For the text-containing cell, return its midpoint in [x, y] coordinate format. 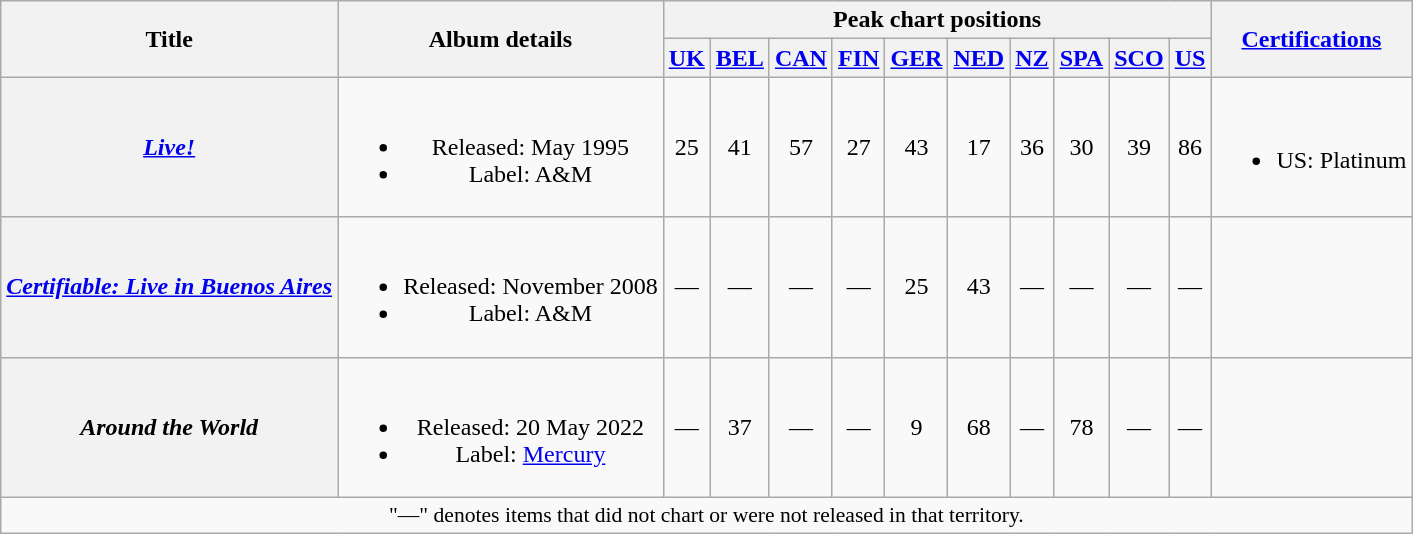
Album details [501, 39]
37 [740, 427]
Peak chart positions [937, 20]
9 [916, 427]
Certifiable: Live in Buenos Aires [170, 287]
86 [1190, 147]
Certifications [1312, 39]
Around the World [170, 427]
Released: 20 May 2022Label: Mercury [501, 427]
17 [979, 147]
GER [916, 58]
30 [1082, 147]
US: Platinum [1312, 147]
SPA [1082, 58]
"—" denotes items that did not chart or were not released in that territory. [706, 515]
27 [858, 147]
SCO [1139, 58]
BEL [740, 58]
US [1190, 58]
NED [979, 58]
39 [1139, 147]
Released: May 1995Label: A&M [501, 147]
NZ [1032, 58]
36 [1032, 147]
78 [1082, 427]
Released: November 2008Label: A&M [501, 287]
57 [800, 147]
UK [686, 58]
FIN [858, 58]
Title [170, 39]
Live! [170, 147]
CAN [800, 58]
41 [740, 147]
68 [979, 427]
